Identify which cell holds the provided text, then report its (X, Y) central coordinate. 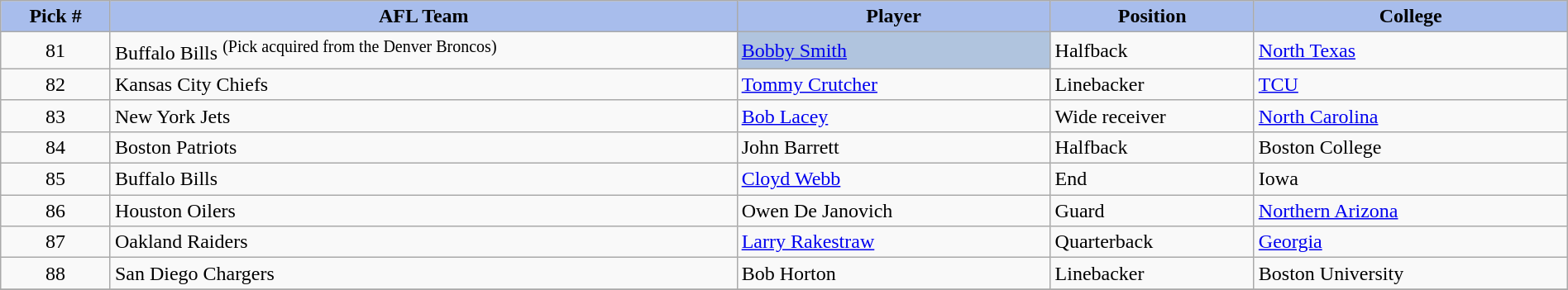
Quarterback (1152, 242)
College (1411, 17)
87 (56, 242)
Buffalo Bills (Pick acquired from the Denver Broncos) (423, 51)
Cloyd Webb (893, 179)
Wide receiver (1152, 116)
83 (56, 116)
Boston University (1411, 273)
Oakland Raiders (423, 242)
Boston Patriots (423, 147)
86 (56, 211)
AFL Team (423, 17)
Bob Horton (893, 273)
84 (56, 147)
North Texas (1411, 51)
82 (56, 84)
Owen De Janovich (893, 211)
Northern Arizona (1411, 211)
Bob Lacey (893, 116)
Kansas City Chiefs (423, 84)
88 (56, 273)
Houston Oilers (423, 211)
Position (1152, 17)
Iowa (1411, 179)
Player (893, 17)
John Barrett (893, 147)
San Diego Chargers (423, 273)
Larry Rakestraw (893, 242)
New York Jets (423, 116)
Bobby Smith (893, 51)
Guard (1152, 211)
81 (56, 51)
85 (56, 179)
End (1152, 179)
Pick # (56, 17)
Boston College (1411, 147)
Buffalo Bills (423, 179)
Georgia (1411, 242)
TCU (1411, 84)
North Carolina (1411, 116)
Tommy Crutcher (893, 84)
